Determine the (X, Y) coordinate at the center of the cell enclosing the given text.  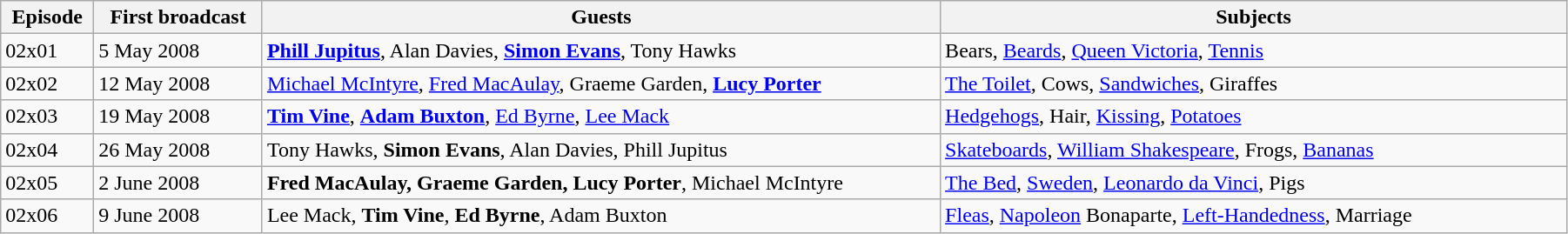
The Bed, Sweden, Leonardo da Vinci, Pigs (1254, 183)
2 June 2008 (178, 183)
02x03 (47, 117)
02x04 (47, 150)
First broadcast (178, 17)
Subjects (1254, 17)
Tim Vine, Adam Buxton, Ed Byrne, Lee Mack (600, 117)
Fred MacAulay, Graeme Garden, Lucy Porter, Michael McIntyre (600, 183)
26 May 2008 (178, 150)
Guests (600, 17)
Hedgehogs, Hair, Kissing, Potatoes (1254, 117)
12 May 2008 (178, 84)
5 May 2008 (178, 50)
The Toilet, Cows, Sandwiches, Giraffes (1254, 84)
02x01 (47, 50)
Fleas, Napoleon Bonaparte, Left-Handedness, Marriage (1254, 216)
02x02 (47, 84)
9 June 2008 (178, 216)
19 May 2008 (178, 117)
Lee Mack, Tim Vine, Ed Byrne, Adam Buxton (600, 216)
Phill Jupitus, Alan Davies, Simon Evans, Tony Hawks (600, 50)
02x05 (47, 183)
Skateboards, William Shakespeare, Frogs, Bananas (1254, 150)
Bears, Beards, Queen Victoria, Tennis (1254, 50)
Michael McIntyre, Fred MacAulay, Graeme Garden, Lucy Porter (600, 84)
Episode (47, 17)
Tony Hawks, Simon Evans, Alan Davies, Phill Jupitus (600, 150)
02x06 (47, 216)
